From the cell containing the given text, extract its center point as [x, y] coordinate. 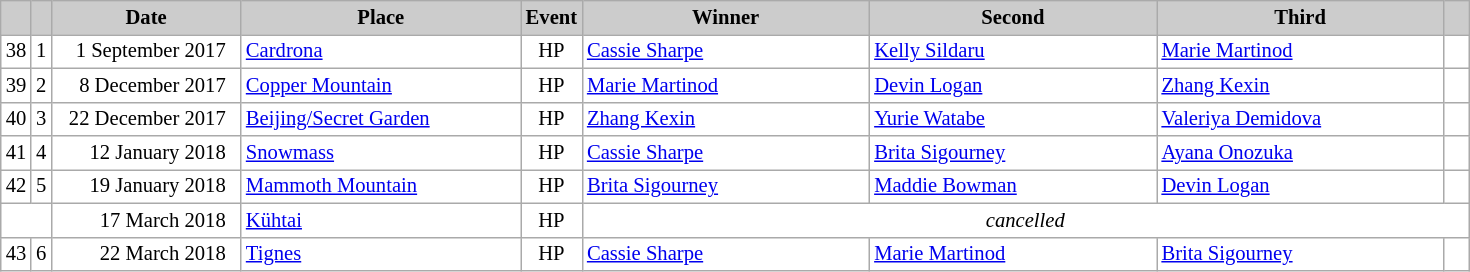
19 January 2018 [146, 186]
Date [146, 17]
Snowmass [381, 153]
Valeriya Demidova [1300, 119]
42 [16, 186]
Yurie Watabe [1012, 119]
39 [16, 85]
1 [41, 51]
Copper Mountain [381, 85]
Beijing/Secret Garden [381, 119]
43 [16, 254]
1 September 2017 [146, 51]
22 March 2018 [146, 254]
Winner [726, 17]
Ayana Onozuka [1300, 153]
Kühtai [381, 220]
3 [41, 119]
Third [1300, 17]
12 January 2018 [146, 153]
5 [41, 186]
38 [16, 51]
8 December 2017 [146, 85]
Tignes [381, 254]
Mammoth Mountain [381, 186]
40 [16, 119]
6 [41, 254]
17 March 2018 [146, 220]
2 [41, 85]
Maddie Bowman [1012, 186]
22 December 2017 [146, 119]
Place [381, 17]
cancelled [1025, 220]
Kelly Sildaru [1012, 51]
Second [1012, 17]
41 [16, 153]
4 [41, 153]
Event [552, 17]
Cardrona [381, 51]
